Provide the [x, y] coordinate of the cell's center where the given text is located.  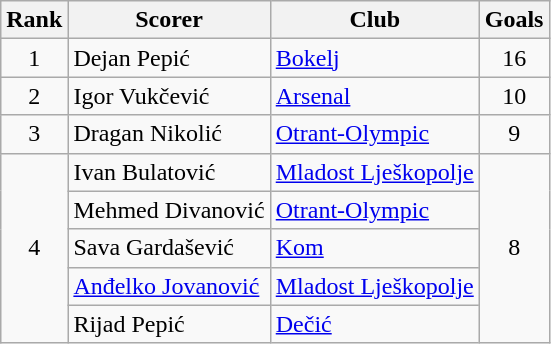
Rijad Pepić [169, 324]
Sava Gardašević [169, 248]
4 [34, 248]
Dejan Pepić [169, 58]
Goals [514, 20]
3 [34, 134]
Mehmed Divanović [169, 210]
Arsenal [374, 96]
2 [34, 96]
Bokelj [374, 58]
Anđelko Jovanović [169, 286]
Dragan Nikolić [169, 134]
16 [514, 58]
Igor Vukčević [169, 96]
Dečić [374, 324]
Rank [34, 20]
8 [514, 248]
Club [374, 20]
9 [514, 134]
Kom [374, 248]
Ivan Bulatović [169, 172]
1 [34, 58]
10 [514, 96]
Scorer [169, 20]
